Pinpoint the cell where the given text exists, returning its [X, Y] midpoint coordinate. 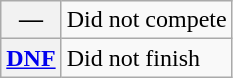
Did not finish [146, 58]
— [31, 20]
DNF [31, 58]
Did not compete [146, 20]
